Pinpoint the cell where the given text exists, returning its [x, y] midpoint coordinate. 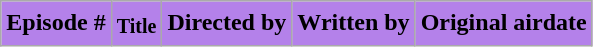
Title [136, 23]
Directed by [227, 23]
Episode # [56, 23]
Written by [354, 23]
Original airdate [504, 23]
